For the text-containing cell, return its midpoint in (X, Y) coordinate format. 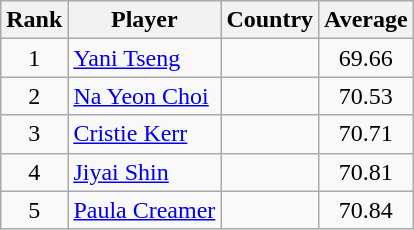
1 (34, 58)
70.53 (366, 96)
Country (270, 20)
Jiyai Shin (144, 172)
Na Yeon Choi (144, 96)
Average (366, 20)
2 (34, 96)
70.81 (366, 172)
Cristie Kerr (144, 134)
69.66 (366, 58)
5 (34, 210)
Paula Creamer (144, 210)
Player (144, 20)
3 (34, 134)
70.84 (366, 210)
4 (34, 172)
70.71 (366, 134)
Rank (34, 20)
Yani Tseng (144, 58)
